Scan for the cell matching the given text and deliver its [X, Y] coordinate at center. 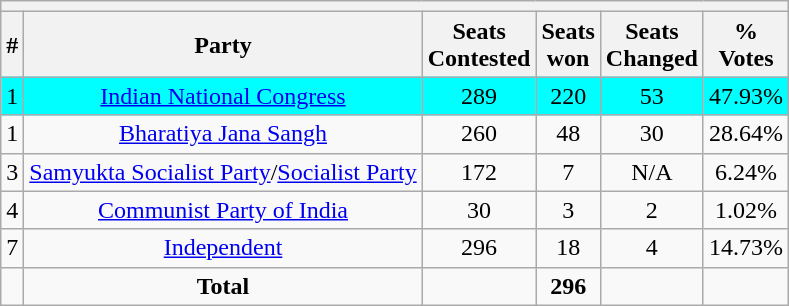
14.73% [746, 248]
1.02% [746, 210]
53 [652, 96]
28.64% [746, 134]
Seats Changed [652, 44]
2 [652, 210]
6.24% [746, 172]
172 [479, 172]
47.93% [746, 96]
Seatswon [568, 44]
# [12, 44]
Total [223, 286]
Bharatiya Jana Sangh [223, 134]
18 [568, 248]
N/A [652, 172]
220 [568, 96]
Samyukta Socialist Party/Socialist Party [223, 172]
Independent [223, 248]
Party [223, 44]
%Votes [746, 44]
SeatsContested [479, 44]
48 [568, 134]
289 [479, 96]
260 [479, 134]
Indian National Congress [223, 96]
Communist Party of India [223, 210]
